For the text-containing cell, return its midpoint in (x, y) coordinate format. 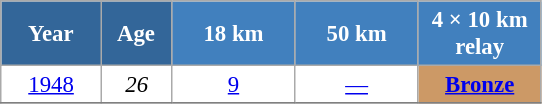
26 (136, 85)
— (356, 85)
9 (234, 85)
Age (136, 34)
50 km (356, 34)
18 km (234, 34)
4 × 10 km relay (480, 34)
1948 (52, 85)
Bronze (480, 85)
Year (52, 34)
